Return (X, Y) of the center of cell containing provided text 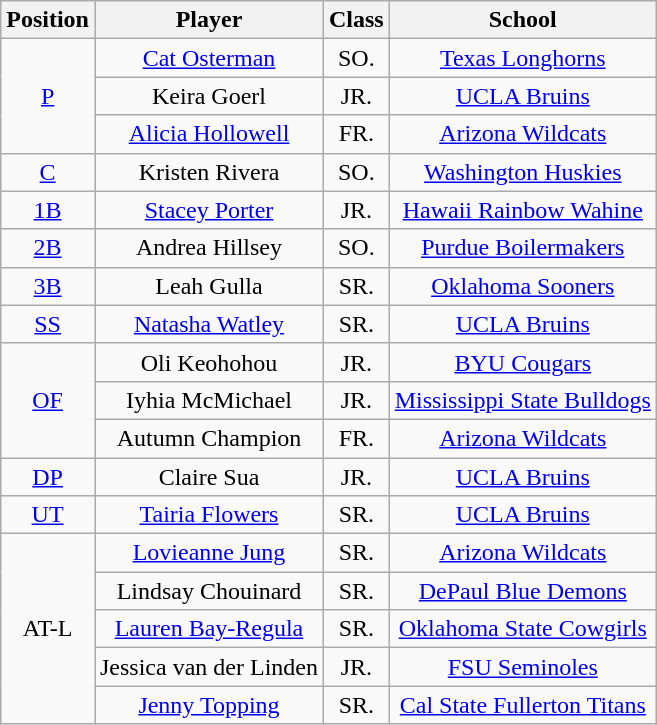
Jenny Topping (208, 705)
Oklahoma Sooners (522, 286)
Natasha Watley (208, 324)
Iyhia McMichael (208, 400)
Stacey Porter (208, 210)
Lauren Bay-Regula (208, 629)
Cat Osterman (208, 58)
Cal State Fullerton Titans (522, 705)
Leah Gulla (208, 286)
Claire Sua (208, 477)
Player (208, 20)
DP (48, 477)
AT-L (48, 629)
Tairia Flowers (208, 515)
Andrea Hillsey (208, 248)
UT (48, 515)
Oli Keohohou (208, 362)
Autumn Champion (208, 438)
Hawaii Rainbow Wahine (522, 210)
1B (48, 210)
C (48, 172)
OF (48, 400)
Texas Longhorns (522, 58)
Washington Huskies (522, 172)
Lovieanne Jung (208, 553)
FSU Seminoles (522, 667)
Alicia Hollowell (208, 134)
3B (48, 286)
2B (48, 248)
School (522, 20)
Mississippi State Bulldogs (522, 400)
SS (48, 324)
P (48, 96)
Kristen Rivera (208, 172)
Position (48, 20)
BYU Cougars (522, 362)
Lindsay Chouinard (208, 591)
Keira Goerl (208, 96)
Oklahoma State Cowgirls (522, 629)
Purdue Boilermakers (522, 248)
DePaul Blue Demons (522, 591)
Class (356, 20)
Jessica van der Linden (208, 667)
